Search for the cell housing the specified text and yield its [x, y] center coordinate. 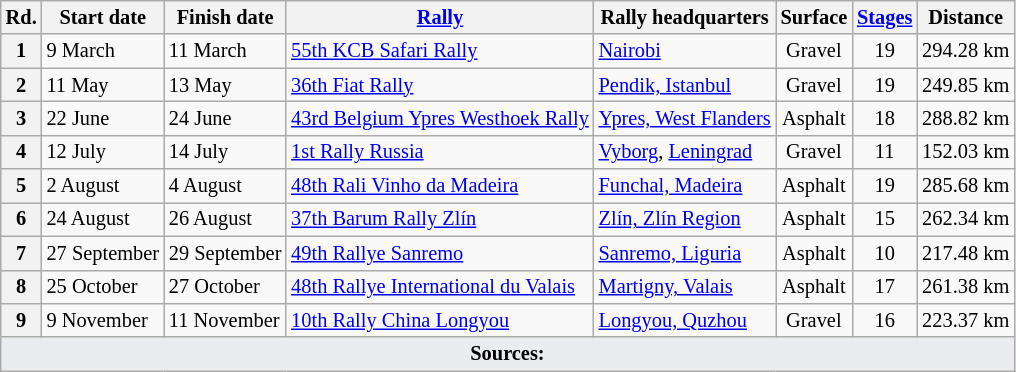
3 [22, 118]
9 March [103, 51]
1 [22, 51]
288.82 km [966, 118]
11 [884, 152]
49th Rallye Sanremo [440, 253]
Vyborg, Leningrad [685, 152]
Funchal, Madeira [685, 186]
29 September [225, 253]
9 November [103, 320]
27 October [225, 287]
5 [22, 186]
Rally headquarters [685, 17]
25 October [103, 287]
217.48 km [966, 253]
2 [22, 85]
261.38 km [966, 287]
18 [884, 118]
4 [22, 152]
9 [22, 320]
11 March [225, 51]
14 July [225, 152]
48th Rallye International du Valais [440, 287]
4 August [225, 186]
223.37 km [966, 320]
6 [22, 219]
Martigny, Valais [685, 287]
Longyou, Quzhou [685, 320]
Sources: [508, 354]
17 [884, 287]
55th KCB Safari Rally [440, 51]
249.85 km [966, 85]
10th Rally China Longyou [440, 320]
Start date [103, 17]
Surface [814, 17]
Pendik, Istanbul [685, 85]
262.34 km [966, 219]
16 [884, 320]
294.28 km [966, 51]
12 July [103, 152]
24 June [225, 118]
27 September [103, 253]
Zlín, Zlín Region [685, 219]
Distance [966, 17]
285.68 km [966, 186]
10 [884, 253]
11 May [103, 85]
48th Rali Vinho da Madeira [440, 186]
152.03 km [966, 152]
2 August [103, 186]
24 August [103, 219]
37th Barum Rally Zlín [440, 219]
26 August [225, 219]
Rally [440, 17]
8 [22, 287]
1st Rally Russia [440, 152]
7 [22, 253]
Nairobi [685, 51]
Ypres, West Flanders [685, 118]
13 May [225, 85]
36th Fiat Rally [440, 85]
Stages [884, 17]
Sanremo, Liguria [685, 253]
22 June [103, 118]
11 November [225, 320]
15 [884, 219]
43rd Belgium Ypres Westhoek Rally [440, 118]
Rd. [22, 17]
Finish date [225, 17]
